Pinpoint the cell where the given text exists, returning its [X, Y] midpoint coordinate. 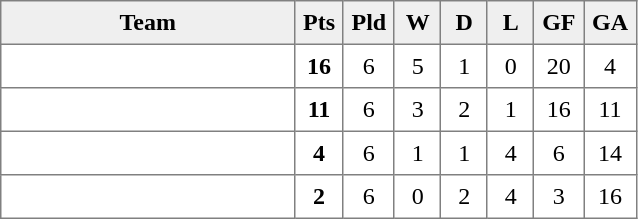
L [510, 23]
14 [610, 153]
5 [417, 66]
Pts [319, 23]
W [417, 23]
Pld [368, 23]
GF [559, 23]
Team [148, 23]
D [464, 23]
20 [559, 66]
GA [610, 23]
